Extract the (x, y) coordinate from the center of the cell holding the provided text.  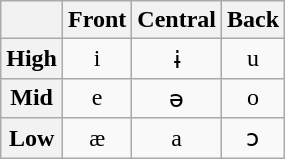
Low (32, 138)
High (32, 59)
ɨ (177, 59)
i (98, 59)
o (254, 98)
u (254, 59)
a (177, 138)
æ (98, 138)
Mid (32, 98)
Back (254, 20)
e (98, 98)
ə (177, 98)
ɔ (254, 138)
Front (98, 20)
Central (177, 20)
